Scan for the cell matching the given text and deliver its [x, y] coordinate at center. 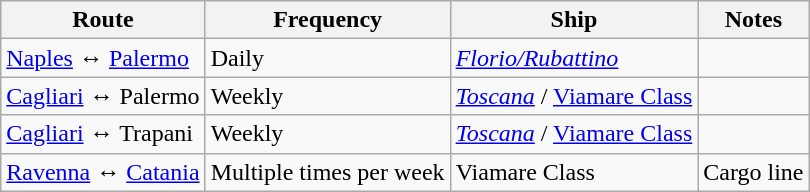
Cagliari ↔ Trapani [103, 134]
Notes [754, 20]
Cagliari ↔ Palermo [103, 96]
Multiple times per week [328, 172]
Ship [574, 20]
Frequency [328, 20]
Viamare Class [574, 172]
Daily [328, 58]
Cargo line [754, 172]
Naples ↔ Palermo [103, 58]
Route [103, 20]
Ravenna ↔ Catania [103, 172]
Florio/Rubattino [574, 58]
